Capture the cell that displays the provided text and extract its [X, Y] central coordinate. 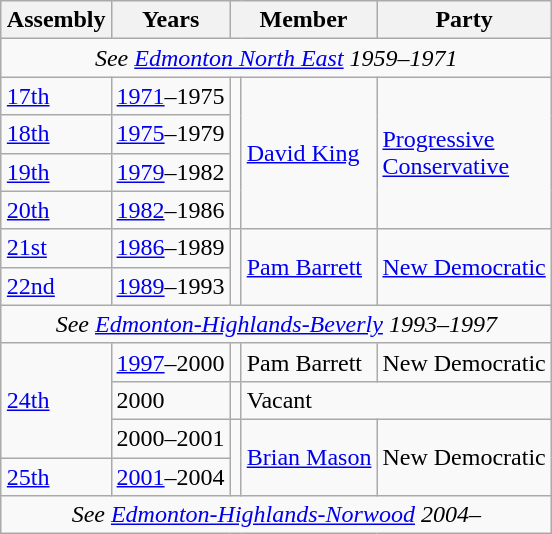
2000–2001 [170, 438]
1982–1986 [170, 210]
24th [56, 400]
20th [56, 210]
1986–1989 [170, 248]
See Edmonton-Highlands-Norwood 2004– [276, 515]
Party [464, 20]
See Edmonton North East 1959–1971 [276, 58]
2001–2004 [170, 477]
ProgressiveConservative [464, 153]
21st [56, 248]
1975–1979 [170, 134]
1989–1993 [170, 286]
17th [56, 96]
See Edmonton-Highlands-Beverly 1993–1997 [276, 324]
David King [309, 153]
25th [56, 477]
Years [170, 20]
Assembly [56, 20]
1979–1982 [170, 172]
Member [304, 20]
22nd [56, 286]
18th [56, 134]
Brian Mason [309, 457]
19th [56, 172]
Vacant [396, 400]
1971–1975 [170, 96]
1997–2000 [170, 362]
2000 [170, 400]
